Provide the (X, Y) coordinate of the cell's center where the given text is located.  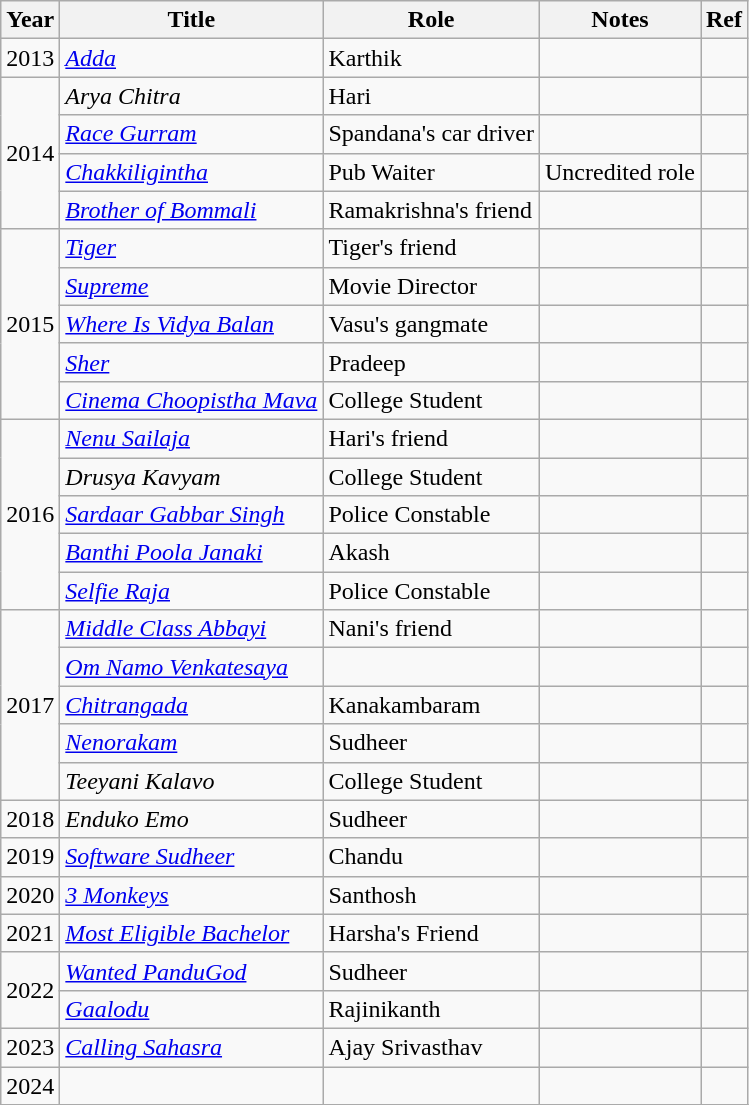
Uncredited role (620, 172)
Most Eligible Bachelor (192, 933)
2021 (30, 933)
Where Is Vidya Balan (192, 324)
Title (192, 20)
Nani's friend (432, 629)
Drusya Kavyam (192, 477)
Vasu's gangmate (432, 324)
2019 (30, 857)
Teeyani Kalavo (192, 781)
Ref (724, 20)
Cinema Choopistha Mava (192, 400)
2024 (30, 1085)
3 Monkeys (192, 895)
Hari (432, 96)
Santhosh (432, 895)
Banthi Poola Janaki (192, 553)
Pub Waiter (432, 172)
Chitrangada (192, 705)
2022 (30, 990)
2020 (30, 895)
Ramakrishna's friend (432, 210)
Supreme (192, 286)
Notes (620, 20)
Karthik (432, 58)
2013 (30, 58)
Movie Director (432, 286)
2017 (30, 705)
Gaalodu (192, 1009)
Enduko Emo (192, 819)
Sher (192, 362)
Ajay Srivasthav (432, 1047)
Software Sudheer (192, 857)
Hari's friend (432, 438)
Arya Chitra (192, 96)
2023 (30, 1047)
Wanted PanduGod (192, 971)
2016 (30, 514)
Role (432, 20)
Year (30, 20)
Race Gurram (192, 134)
Om Namo Venkatesaya (192, 667)
Tiger (192, 248)
Nenu Sailaja (192, 438)
Spandana's car driver (432, 134)
Pradeep (432, 362)
Middle Class Abbayi (192, 629)
Rajinikanth (432, 1009)
Kanakambaram (432, 705)
2015 (30, 324)
Calling Sahasra (192, 1047)
Sardaar Gabbar Singh (192, 515)
Harsha's Friend (432, 933)
Adda (192, 58)
Chandu (432, 857)
Akash (432, 553)
2018 (30, 819)
Brother of Bommali (192, 210)
Tiger's friend (432, 248)
Chakkiligintha (192, 172)
Nenorakam (192, 743)
2014 (30, 153)
Selfie Raja (192, 591)
